Return [X, Y] of the center of cell containing provided text 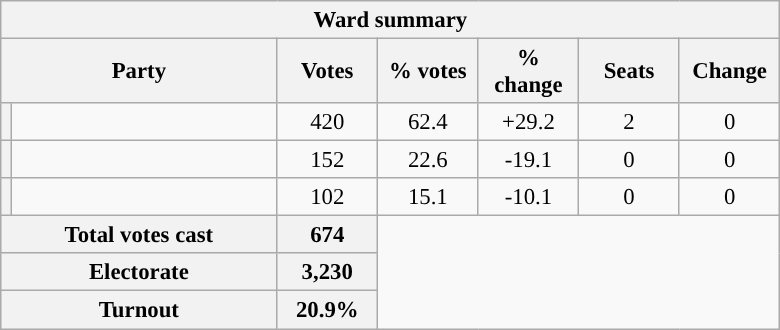
420 [328, 122]
3,230 [328, 273]
-19.1 [528, 160]
20.9% [328, 310]
-10.1 [528, 197]
Change [730, 72]
Seats [630, 72]
62.4 [428, 122]
22.6 [428, 160]
15.1 [428, 197]
% change [528, 72]
% votes [428, 72]
102 [328, 197]
Party [139, 72]
2 [630, 122]
Electorate [139, 273]
152 [328, 160]
Turnout [139, 310]
674 [328, 235]
Ward summary [390, 20]
+29.2 [528, 122]
Votes [328, 72]
Total votes cast [139, 235]
